Return the [x, y] coordinate for the center point of the cell that contains the specified text.  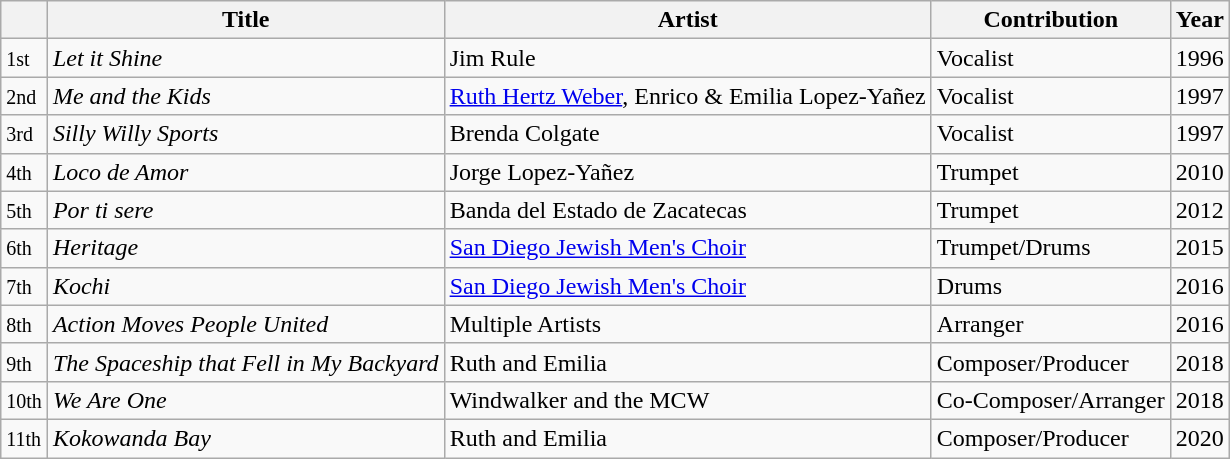
5th [24, 210]
6th [24, 248]
Ruth Hertz Weber, Enrico & Emilia Lopez-Yañez [688, 96]
1996 [1200, 58]
Trumpet/Drums [1050, 248]
Brenda Colgate [688, 134]
9th [24, 362]
Drums [1050, 286]
1st [24, 58]
2nd [24, 96]
10th [24, 400]
Jorge Lopez-Yañez [688, 172]
Silly Willy Sports [246, 134]
Artist [688, 20]
11th [24, 438]
Action Moves People United [246, 324]
Jim Rule [688, 58]
Contribution [1050, 20]
Title [246, 20]
3rd [24, 134]
Let it Shine [246, 58]
Windwalker and the MCW [688, 400]
Banda del Estado de Zacatecas [688, 210]
Year [1200, 20]
Arranger [1050, 324]
The Spaceship that Fell in My Backyard [246, 362]
2010 [1200, 172]
Por ti sere [246, 210]
4th [24, 172]
Loco de Amor [246, 172]
2020 [1200, 438]
Multiple Artists [688, 324]
Co-Composer/Arranger [1050, 400]
7th [24, 286]
8th [24, 324]
Heritage [246, 248]
2012 [1200, 210]
2015 [1200, 248]
Kokowanda Bay [246, 438]
Kochi [246, 286]
Me and the Kids [246, 96]
We Are One [246, 400]
